Return (X, Y) of the center of cell containing provided text 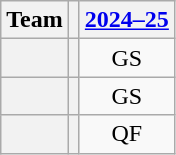
Team (35, 20)
2024–25 (126, 20)
QF (126, 134)
